Extract the [x, y] coordinate from the center of the cell holding the provided text.  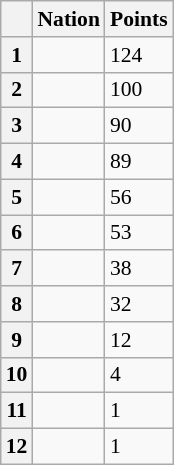
53 [139, 233]
10 [17, 375]
124 [139, 55]
11 [17, 411]
9 [17, 340]
6 [17, 233]
7 [17, 269]
56 [139, 197]
Nation [68, 19]
100 [139, 90]
2 [17, 90]
90 [139, 126]
5 [17, 197]
32 [139, 304]
3 [17, 126]
8 [17, 304]
Points [139, 19]
38 [139, 269]
89 [139, 162]
